Provide the (X, Y) coordinate of the cell's center where the given text is located.  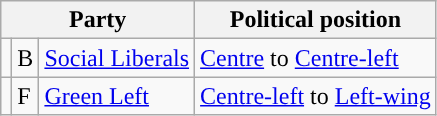
Centre to Centre-left (316, 58)
B (26, 58)
Social Liberals (117, 58)
Centre-left to Left-wing (316, 96)
Political position (316, 20)
F (26, 96)
Party (98, 20)
Green Left (117, 96)
